Scan for the cell matching the given text and deliver its (x, y) coordinate at center. 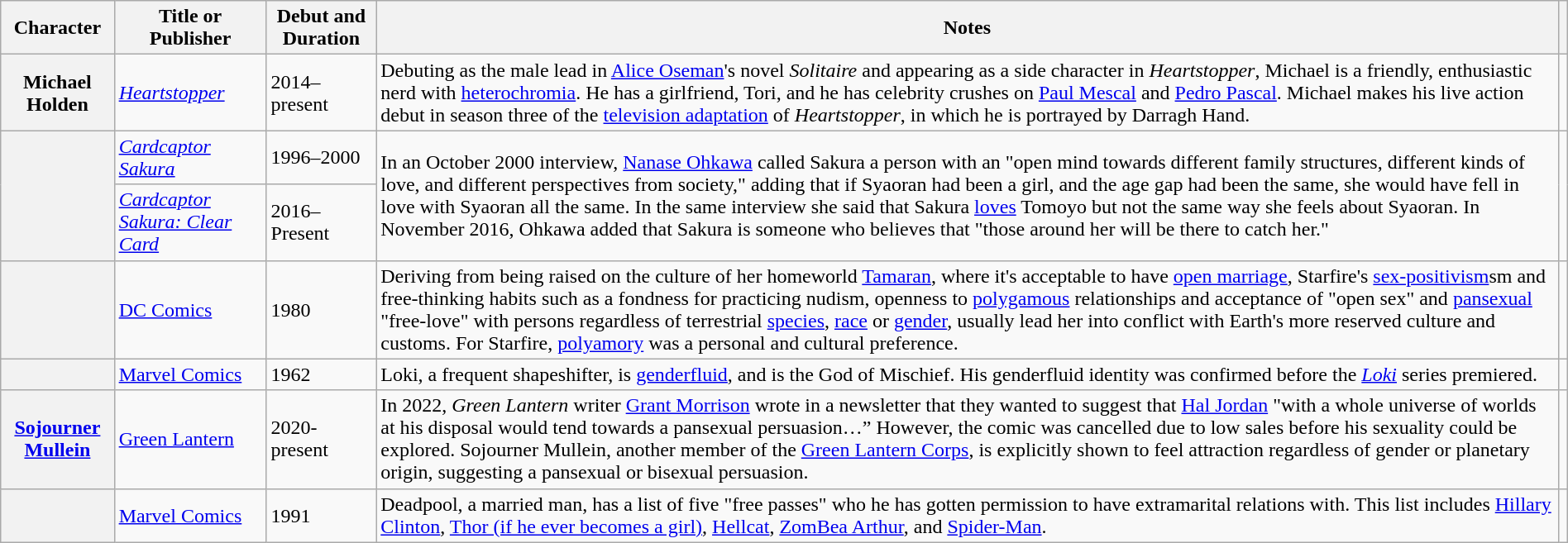
1980 (321, 309)
Title or Publisher (190, 28)
Cardcaptor Sakura (190, 157)
1996–2000 (321, 157)
Michael Holden (58, 93)
Cardcaptor Sakura: Clear Card (190, 222)
Green Lantern (190, 440)
1962 (321, 374)
DC Comics (190, 309)
2014–present (321, 93)
Notes (968, 28)
Sojourner Mullein (58, 440)
Debut and Duration (321, 28)
Loki, a frequent shapeshifter, is genderfluid, and is the God of Mischief. His genderfluid identity was confirmed before the Loki series premiered. (968, 374)
2020-present (321, 440)
1991 (321, 516)
2016–Present (321, 222)
Character (58, 28)
Heartstopper (190, 93)
